Extract the [x, y] coordinate from the center of the cell holding the provided text.  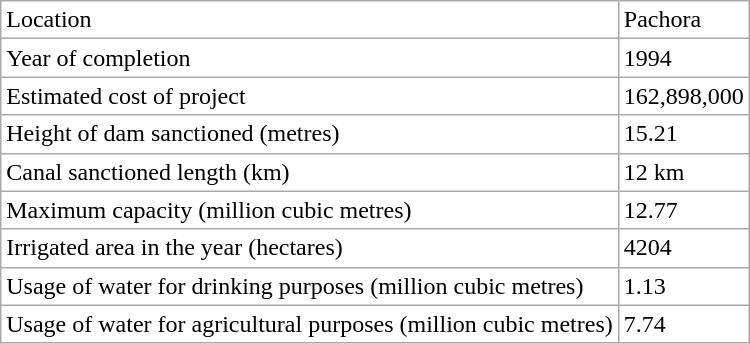
Maximum capacity (million cubic metres) [310, 210]
15.21 [684, 134]
Height of dam sanctioned (metres) [310, 134]
Pachora [684, 20]
Location [310, 20]
Usage of water for agricultural purposes (million cubic metres) [310, 324]
Estimated cost of project [310, 96]
1994 [684, 58]
Irrigated area in the year (hectares) [310, 248]
Year of completion [310, 58]
162,898,000 [684, 96]
7.74 [684, 324]
12 km [684, 172]
4204 [684, 248]
1.13 [684, 286]
Usage of water for drinking purposes (million cubic metres) [310, 286]
12.77 [684, 210]
Canal sanctioned length (km) [310, 172]
